Provide the (x, y) coordinate of the cell's center where the given text is located.  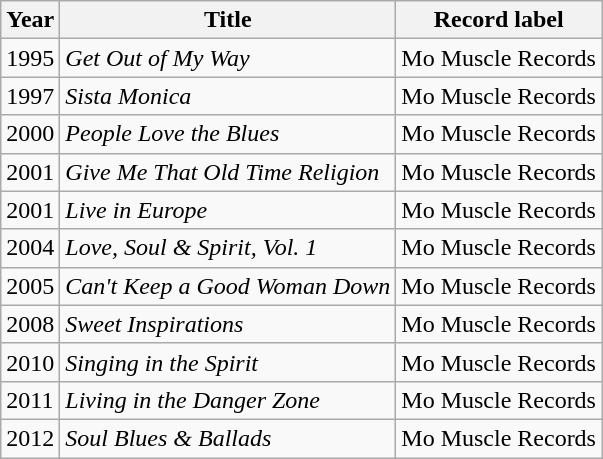
Give Me That Old Time Religion (228, 172)
Record label (499, 20)
Sweet Inspirations (228, 324)
Year (30, 20)
2010 (30, 362)
Can't Keep a Good Woman Down (228, 286)
2012 (30, 438)
Singing in the Spirit (228, 362)
2011 (30, 400)
2000 (30, 134)
Living in the Danger Zone (228, 400)
Get Out of My Way (228, 58)
Live in Europe (228, 210)
People Love the Blues (228, 134)
Sista Monica (228, 96)
1995 (30, 58)
Title (228, 20)
2005 (30, 286)
2004 (30, 248)
1997 (30, 96)
Love, Soul & Spirit, Vol. 1 (228, 248)
2008 (30, 324)
Soul Blues & Ballads (228, 438)
